Determine the [X, Y] coordinate at the center of the cell enclosing the given text.  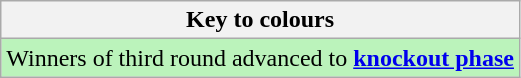
Key to colours [260, 20]
Winners of third round advanced to knockout phase [260, 58]
